Capture the cell that displays the provided text and extract its [X, Y] central coordinate. 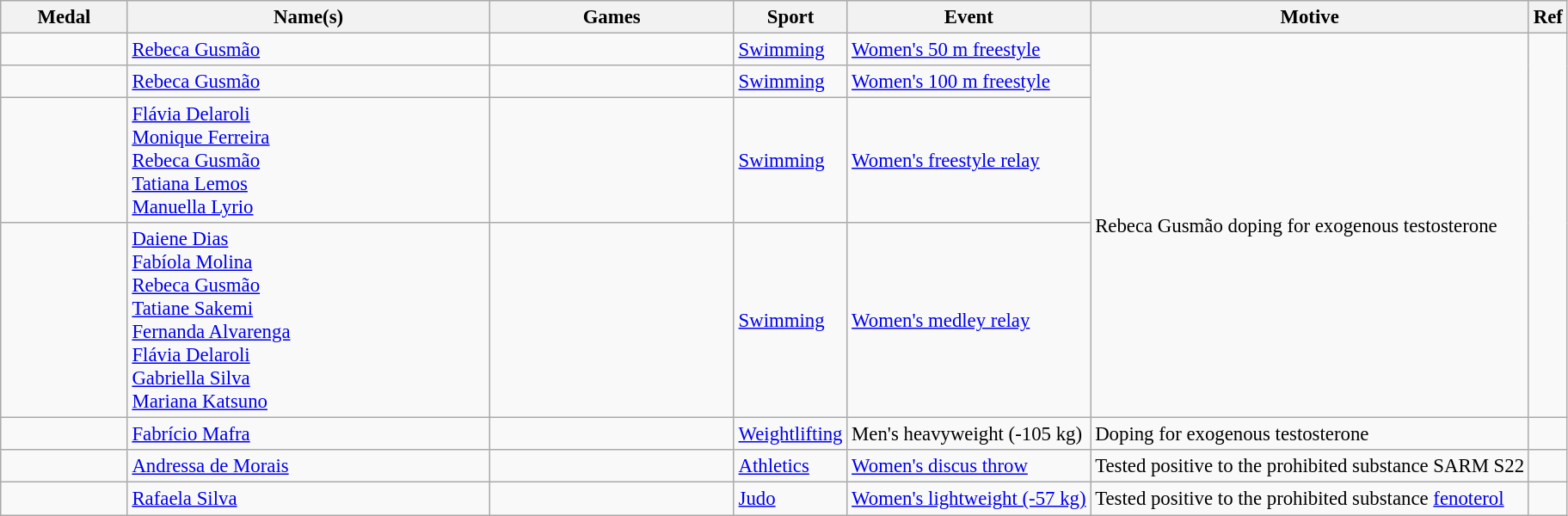
Doping for exogenous testosterone [1310, 434]
Judo [790, 499]
Name(s) [308, 17]
Women's medley relay [968, 320]
Women's discus throw [968, 467]
Games [612, 17]
Flávia Delaroli Monique Ferreira Rebeca Gusmão Tatiana Lemos Manuella Lyrio [308, 161]
Sport [790, 17]
Medal [64, 17]
Motive [1310, 17]
Women's 100 m freestyle [968, 82]
Event [968, 17]
Fabrício Mafra [308, 434]
Rebeca Gusmão doping for exogenous testosterone [1310, 225]
Women's freestyle relay [968, 161]
Men's heavyweight (-105 kg) [968, 434]
Tested positive to the prohibited substance fenoterol [1310, 499]
Andressa de Morais [308, 467]
Weightlifting [790, 434]
Ref [1548, 17]
Women's lightweight (-57 kg) [968, 499]
Daiene Dias Fabíola Molina Rebeca Gusmão Tatiane Sakemi Fernanda Alvarenga Flávia Delaroli Gabriella Silva Mariana Katsuno [308, 320]
Women's 50 m freestyle [968, 50]
Athletics [790, 467]
Rafaela Silva [308, 499]
Tested positive to the prohibited substance SARM S22 [1310, 467]
